For the text-containing cell, return its midpoint in [x, y] coordinate format. 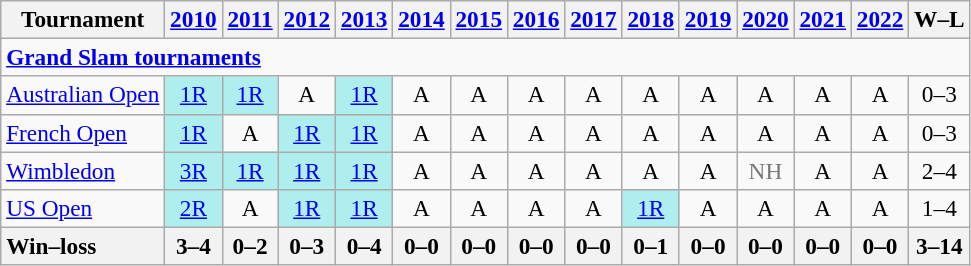
2020 [766, 19]
2–4 [940, 170]
2021 [822, 19]
2R [194, 208]
2017 [594, 19]
0–2 [250, 246]
3R [194, 170]
2018 [650, 19]
US Open [83, 208]
2019 [708, 19]
2010 [194, 19]
3–4 [194, 246]
2016 [536, 19]
0–4 [364, 246]
French Open [83, 133]
2012 [306, 19]
0–1 [650, 246]
2013 [364, 19]
Wimbledon [83, 170]
1–4 [940, 208]
2014 [422, 19]
2011 [250, 19]
W–L [940, 19]
2022 [880, 19]
Australian Open [83, 95]
Grand Slam tournaments [486, 57]
2015 [478, 19]
NH [766, 170]
3–14 [940, 246]
Tournament [83, 19]
Win–loss [83, 246]
